For the text-containing cell, return its midpoint in (X, Y) coordinate format. 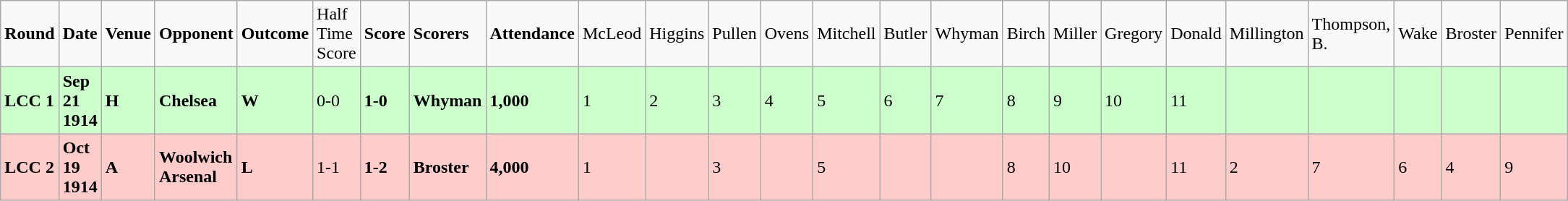
Mitchell (847, 34)
Wake (1418, 34)
0-0 (337, 100)
Chelsea (196, 100)
Half Time Score (337, 34)
Round (30, 34)
Pullen (734, 34)
Ovens (787, 34)
Woolwich Arsenal (196, 167)
Miller (1076, 34)
Millington (1267, 34)
W (275, 100)
Attendance (532, 34)
4,000 (532, 167)
Thompson, B. (1351, 34)
Score (385, 34)
Date (80, 34)
LCC 1 (30, 100)
Venue (128, 34)
LCC 2 (30, 167)
1-1 (337, 167)
1-0 (385, 100)
Pennifer (1534, 34)
Oct 19 1914 (80, 167)
L (275, 167)
Scorers (447, 34)
Higgins (677, 34)
McLeod (612, 34)
Gregory (1134, 34)
Outcome (275, 34)
Sep 21 1914 (80, 100)
1-2 (385, 167)
1,000 (532, 100)
Opponent (196, 34)
Butler (905, 34)
Birch (1026, 34)
H (128, 100)
Donald (1196, 34)
A (128, 167)
